Extract the [x, y] coordinate from the center of the cell holding the provided text.  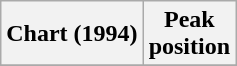
Chart (1994) [72, 34]
Peakposition [189, 34]
